Find where the given text appears and provide that cell's center as (X, Y) coordinate. 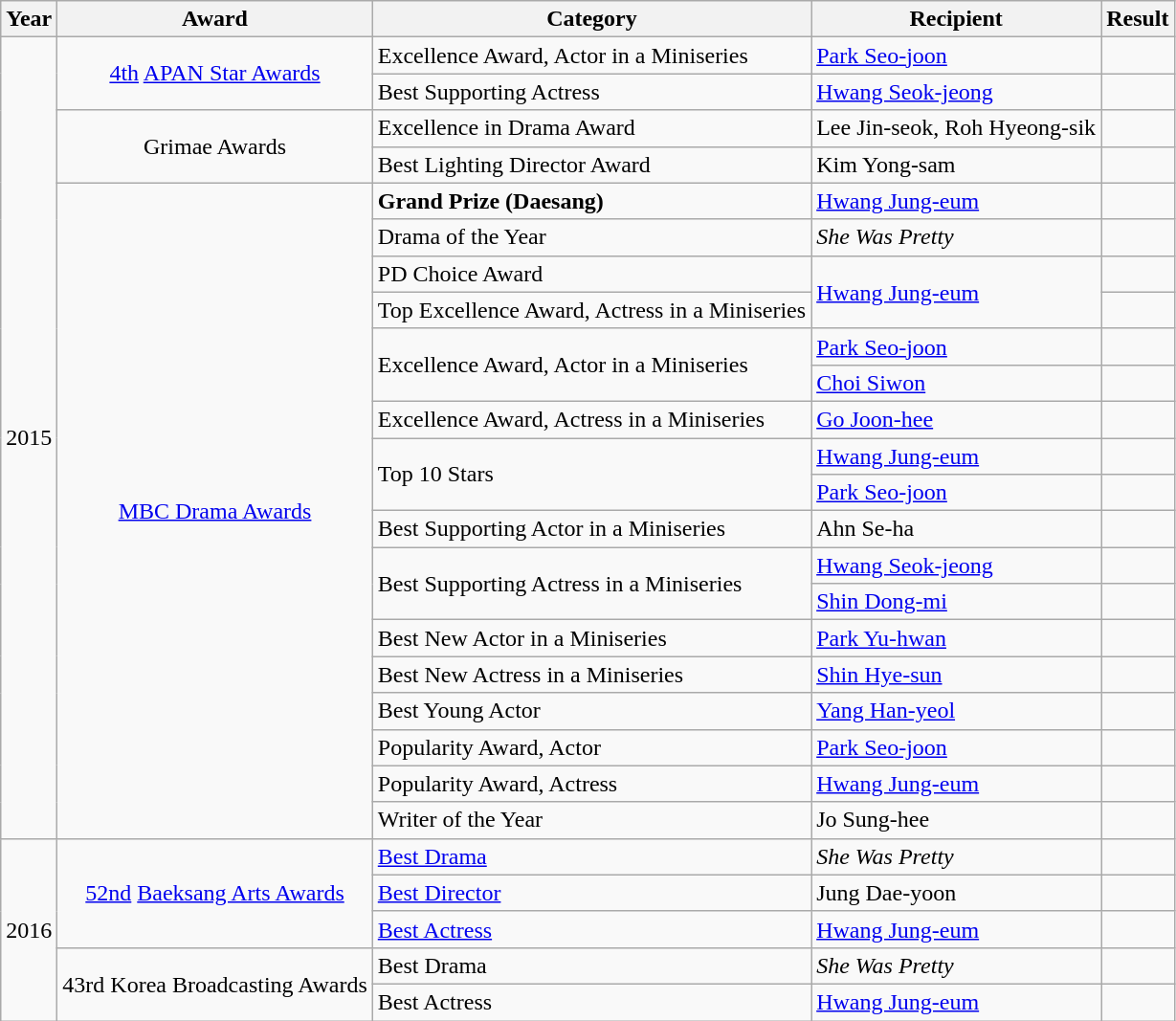
Popularity Award, Actor (591, 747)
Top 10 Stars (591, 475)
MBC Drama Awards (214, 511)
Writer of the Year (591, 820)
Best Supporting Actress in a Miniseries (591, 584)
Jung Dae-yoon (957, 893)
Best Director (591, 893)
Excellence in Drama Award (591, 128)
Best Young Actor (591, 711)
Best Supporting Actress (591, 92)
2015 (29, 438)
Top Excellence Award, Actress in a Miniseries (591, 310)
PD Choice Award (591, 274)
Year (29, 19)
2016 (29, 929)
43rd Korea Broadcasting Awards (214, 984)
4th APAN Star Awards (214, 74)
Ahn Se-ha (957, 529)
Best Lighting Director Award (591, 165)
Best New Actress in a Miniseries (591, 675)
Award (214, 19)
Grimae Awards (214, 146)
Drama of the Year (591, 237)
Best New Actor in a Miniseries (591, 638)
Category (591, 19)
Yang Han-yeol (957, 711)
Recipient (957, 19)
Choi Siwon (957, 383)
Best Supporting Actor in a Miniseries (591, 529)
Shin Hye-sun (957, 675)
Popularity Award, Actress (591, 784)
Kim Yong-sam (957, 165)
Jo Sung-hee (957, 820)
Result (1138, 19)
Shin Dong-mi (957, 602)
52nd Baeksang Arts Awards (214, 893)
Excellence Award, Actress in a Miniseries (591, 419)
Grand Prize (Daesang) (591, 201)
Park Yu-hwan (957, 638)
Go Joon-hee (957, 419)
Lee Jin-seok, Roh Hyeong-sik (957, 128)
